Capture the cell that displays the provided text and extract its [X, Y] central coordinate. 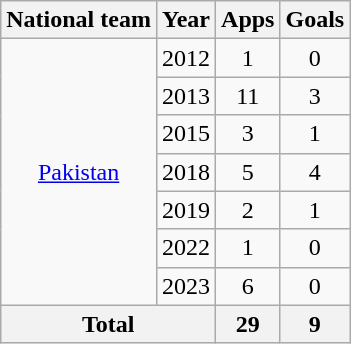
2015 [186, 134]
2 [248, 210]
2023 [186, 286]
2013 [186, 96]
29 [248, 324]
9 [315, 324]
Goals [315, 20]
Total [108, 324]
5 [248, 172]
2012 [186, 58]
2022 [186, 248]
Year [186, 20]
National team [79, 20]
4 [315, 172]
Apps [248, 20]
2019 [186, 210]
11 [248, 96]
6 [248, 286]
Pakistan [79, 172]
2018 [186, 172]
